Identify which cell holds the provided text, then report its [X, Y] central coordinate. 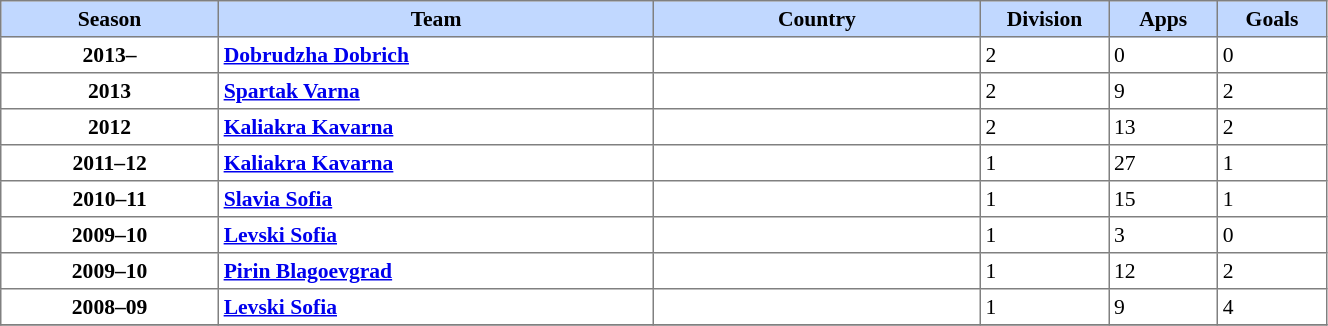
Spartak Varna [436, 91]
2013– [110, 55]
27 [1164, 163]
3 [1164, 235]
2013 [110, 91]
Slavia Sofia [436, 199]
Pirin Blagoevgrad [436, 271]
2012 [110, 127]
Season [110, 19]
Dobrudzha Dobrich [436, 55]
15 [1164, 199]
Country [817, 19]
Team [436, 19]
12 [1164, 271]
13 [1164, 127]
2011–12 [110, 163]
2008–09 [110, 307]
2010–11 [110, 199]
Division [1044, 19]
4 [1272, 307]
Apps [1164, 19]
Goals [1272, 19]
